Return the (X, Y) coordinate for the center point of the cell that contains the specified text.  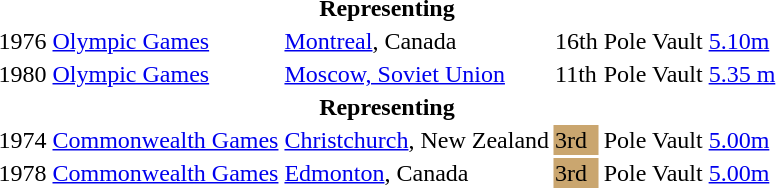
Moscow, Soviet Union (417, 74)
16th (577, 41)
Christchurch, New Zealand (417, 140)
Montreal, Canada (417, 41)
Edmonton, Canada (417, 173)
11th (577, 74)
